Search for the cell housing the specified text and yield its [x, y] center coordinate. 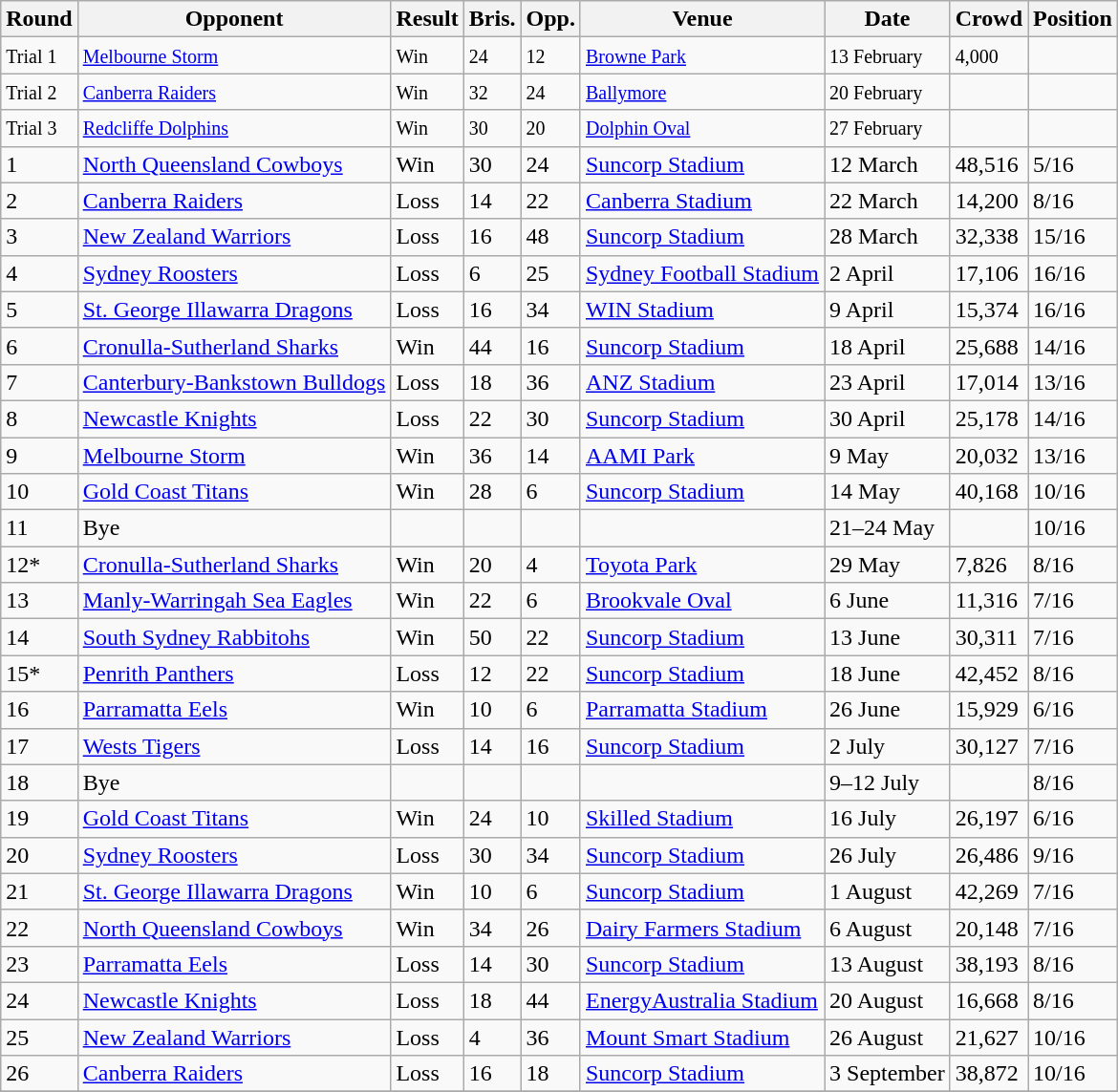
13 June [888, 637]
WIN Stadium [701, 310]
Canterbury-Bankstown Bulldogs [234, 382]
Position [1073, 19]
18 June [888, 674]
Toyota Park [701, 565]
12* [39, 565]
30,311 [988, 637]
23 [39, 964]
21 [39, 891]
30,127 [988, 746]
5/16 [1073, 164]
29 May [888, 565]
15,929 [988, 710]
Brookvale Oval [701, 601]
9–12 July [888, 782]
11 [39, 528]
9/16 [1073, 855]
28 March [888, 237]
Dolphin Oval [701, 128]
42,269 [988, 891]
21,627 [988, 1037]
Redcliffe Dolphins [234, 128]
Ballymore [701, 92]
EnergyAustralia Stadium [701, 1000]
Manly-Warringah Sea Eagles [234, 601]
1 [39, 164]
17 [39, 746]
17,014 [988, 382]
ANZ Stadium [701, 382]
21–24 May [888, 528]
Dairy Farmers Stadium [701, 928]
Skilled Stadium [701, 819]
12 March [888, 164]
38,872 [988, 1074]
15* [39, 674]
7,826 [988, 565]
Parramatta Stadium [701, 710]
22 March [888, 201]
26 August [888, 1037]
13 February [888, 55]
Trial 3 [39, 128]
16 July [888, 819]
20,148 [988, 928]
7 [39, 382]
32,338 [988, 237]
27 February [888, 128]
50 [492, 637]
25,178 [988, 418]
40,168 [988, 492]
AAMI Park [701, 456]
5 [39, 310]
Opp. [550, 19]
20 August [888, 1000]
48 [550, 237]
25,688 [988, 346]
48,516 [988, 164]
26,197 [988, 819]
3 September [888, 1074]
Canberra Stadium [701, 201]
14,200 [988, 201]
17,106 [988, 273]
8 [39, 418]
Opponent [234, 19]
4,000 [988, 55]
42,452 [988, 674]
Crowd [988, 19]
30 April [888, 418]
Result [427, 19]
28 [492, 492]
14 May [888, 492]
2 [39, 201]
Trial 1 [39, 55]
Round [39, 19]
Mount Smart Stadium [701, 1037]
Sydney Football Stadium [701, 273]
32 [492, 92]
13 August [888, 964]
Browne Park [701, 55]
South Sydney Rabbitohs [234, 637]
20 February [888, 92]
Date [888, 19]
11,316 [988, 601]
38,193 [988, 964]
16,668 [988, 1000]
18 April [888, 346]
Bris. [492, 19]
1 August [888, 891]
9 [39, 456]
Wests Tigers [234, 746]
15/16 [1073, 237]
3 [39, 237]
6 June [888, 601]
26,486 [988, 855]
26 July [888, 855]
9 April [888, 310]
13 [39, 601]
20,032 [988, 456]
26 June [888, 710]
6 August [888, 928]
Trial 2 [39, 92]
15,374 [988, 310]
Venue [701, 19]
2 July [888, 746]
Penrith Panthers [234, 674]
9 May [888, 456]
23 April [888, 382]
2 April [888, 273]
19 [39, 819]
